Capture the cell that displays the provided text and extract its [x, y] central coordinate. 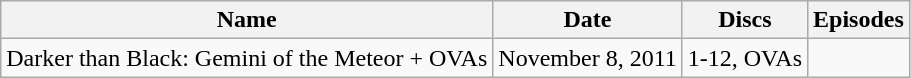
1-12, OVAs [744, 58]
Date [588, 20]
Darker than Black: Gemini of the Meteor + OVAs [247, 58]
November 8, 2011 [588, 58]
Discs [744, 20]
Name [247, 20]
Episodes [859, 20]
